Identify which cell holds the provided text, then report its [x, y] central coordinate. 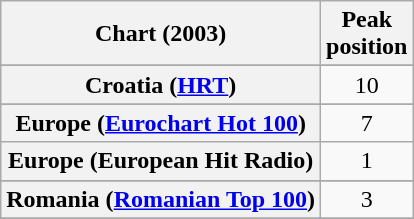
Peakposition [367, 34]
Romania (Romanian Top 100) [161, 199]
Chart (2003) [161, 34]
Croatia (HRT) [161, 85]
10 [367, 85]
3 [367, 199]
Europe (European Hit Radio) [161, 161]
1 [367, 161]
Europe (Eurochart Hot 100) [161, 123]
7 [367, 123]
